Pinpoint the cell where the given text exists, returning its [x, y] midpoint coordinate. 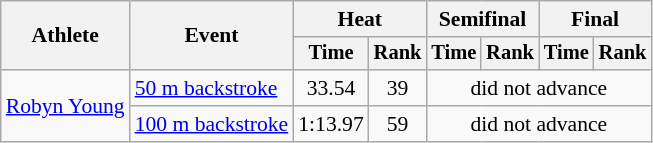
Athlete [66, 36]
50 m backstroke [212, 88]
59 [398, 124]
Heat [360, 19]
39 [398, 88]
100 m backstroke [212, 124]
Robyn Young [66, 106]
1:13.97 [330, 124]
Semifinal [482, 19]
33.54 [330, 88]
Final [595, 19]
Event [212, 36]
